For the text-containing cell, return its midpoint in [x, y] coordinate format. 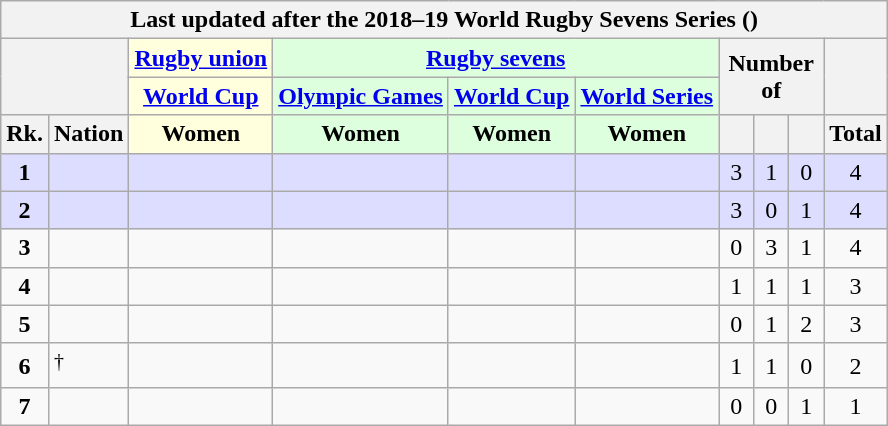
Rk. [25, 134]
7 [25, 407]
World Series [647, 96]
Rugby sevens [496, 58]
Nation [88, 134]
6 [25, 366]
Olympic Games [361, 96]
Rugby union [201, 58]
Last updated after the 2018–19 World Rugby Sevens Series () [444, 20]
Total [856, 134]
Number of [772, 77]
† [88, 366]
5 [25, 324]
